Locate the cell with the specified text and output its [x, y] center coordinate. 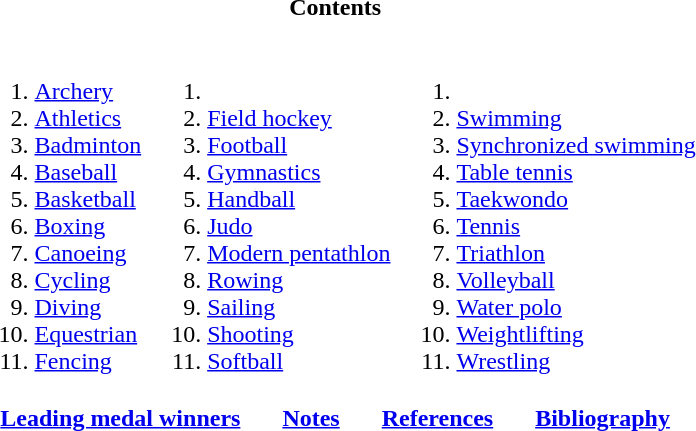
Field hockeyFootballGymnasticsHandballJudoModern pentathlonRowingSailingShootingSoftball [269, 212]
